Output the [x, y] coordinate of the center of the cell containing the given text.  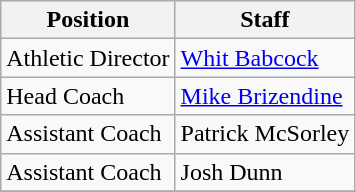
Position [88, 20]
Head Coach [88, 96]
Mike Brizendine [265, 96]
Whit Babcock [265, 58]
Athletic Director [88, 58]
Josh Dunn [265, 172]
Patrick McSorley [265, 134]
Staff [265, 20]
